Detect which cell encompasses the target text, then output its [x, y] center coordinate. 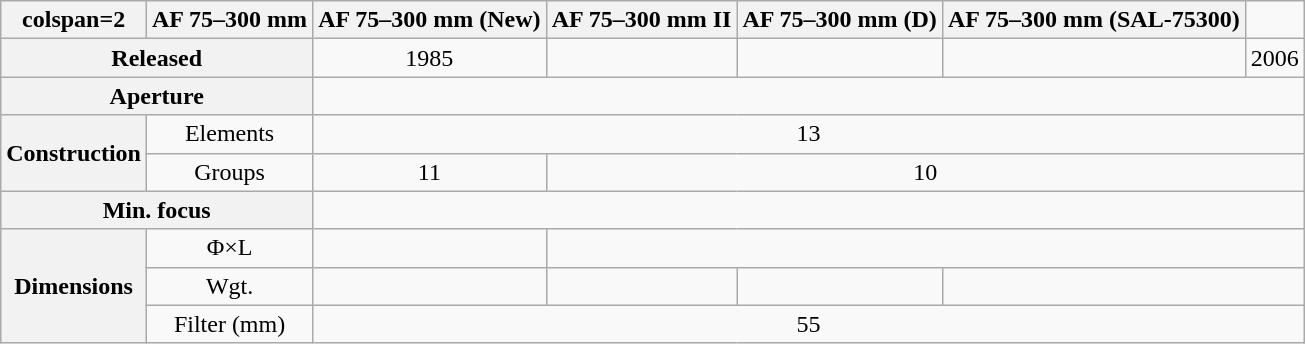
Elements [229, 134]
AF 75–300 mm [229, 20]
AF 75–300 mm (SAL-75300) [1094, 20]
10 [925, 172]
AF 75–300 mm II [642, 20]
13 [809, 134]
Filter (mm) [229, 324]
Wgt. [229, 286]
11 [430, 172]
Released [157, 58]
colspan=2 [74, 20]
Dimensions [74, 286]
AF 75–300 mm (New) [430, 20]
Φ×L [229, 248]
Aperture [157, 96]
Groups [229, 172]
2006 [1274, 58]
AF 75–300 mm (D) [840, 20]
Construction [74, 153]
Min. focus [157, 210]
55 [809, 324]
1985 [430, 58]
